Provide the (x, y) coordinate of the cell's center where the given text is located.  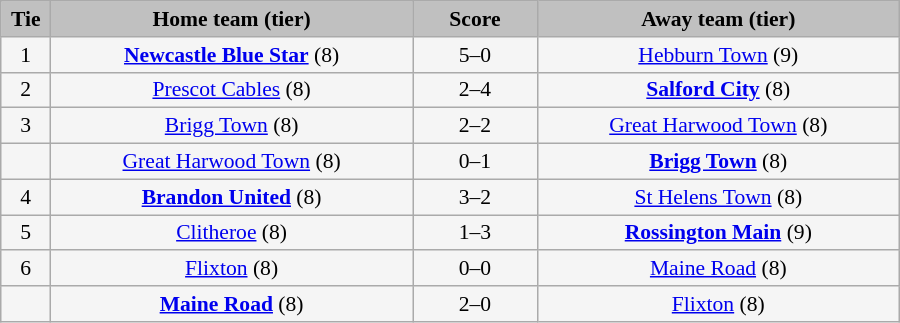
Salford City (8) (718, 90)
Newcastle Blue Star (8) (232, 55)
4 (26, 197)
Hebburn Town (9) (718, 55)
6 (26, 269)
5 (26, 233)
5–0 (476, 55)
1–3 (476, 233)
0–0 (476, 269)
Away team (tier) (718, 19)
2 (26, 90)
2–0 (476, 304)
3–2 (476, 197)
Prescot Cables (8) (232, 90)
Score (476, 19)
2–4 (476, 90)
Tie (26, 19)
Rossington Main (9) (718, 233)
Home team (tier) (232, 19)
Clitheroe (8) (232, 233)
St Helens Town (8) (718, 197)
3 (26, 126)
1 (26, 55)
2–2 (476, 126)
0–1 (476, 162)
Brandon United (8) (232, 197)
